Return the [X, Y] coordinate for the center point of the cell that contains the specified text.  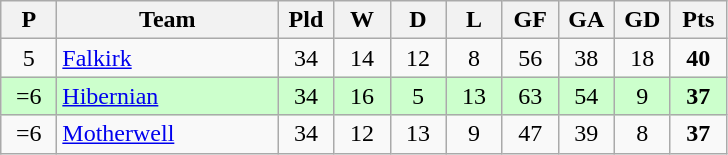
40 [698, 58]
16 [362, 96]
GA [586, 20]
P [29, 20]
39 [586, 134]
Team [168, 20]
14 [362, 58]
38 [586, 58]
18 [642, 58]
54 [586, 96]
Motherwell [168, 134]
L [474, 20]
Hibernian [168, 96]
56 [530, 58]
47 [530, 134]
GD [642, 20]
63 [530, 96]
GF [530, 20]
Pld [306, 20]
W [362, 20]
D [418, 20]
Falkirk [168, 58]
Pts [698, 20]
